Pinpoint the cell where the given text exists, returning its [X, Y] midpoint coordinate. 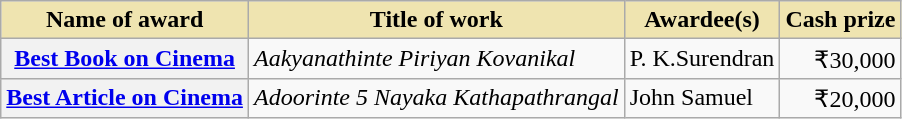
Best Article on Cinema [125, 98]
Best Book on Cinema [125, 59]
₹20,000 [840, 98]
Adoorinte 5 Nayaka Kathapathrangal [436, 98]
Title of work [436, 20]
Name of award [125, 20]
Awardee(s) [702, 20]
P. K.Surendran [702, 59]
Aakyanathinte Piriyan Kovanikal [436, 59]
Cash prize [840, 20]
John Samuel [702, 98]
₹30,000 [840, 59]
